Provide the (x, y) coordinate of the cell's center where the given text is located.  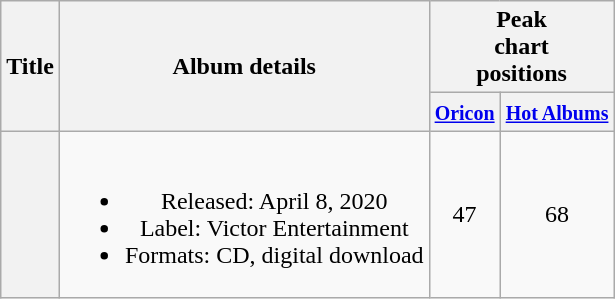
Oricon (464, 112)
Title (30, 66)
47 (464, 214)
68 (557, 214)
Released: April 8, 2020Label: Victor EntertainmentFormats: CD, digital download (244, 214)
Hot Albums (557, 112)
Peak chart positions (522, 47)
Album details (244, 66)
